For the text-containing cell, return its midpoint in (x, y) coordinate format. 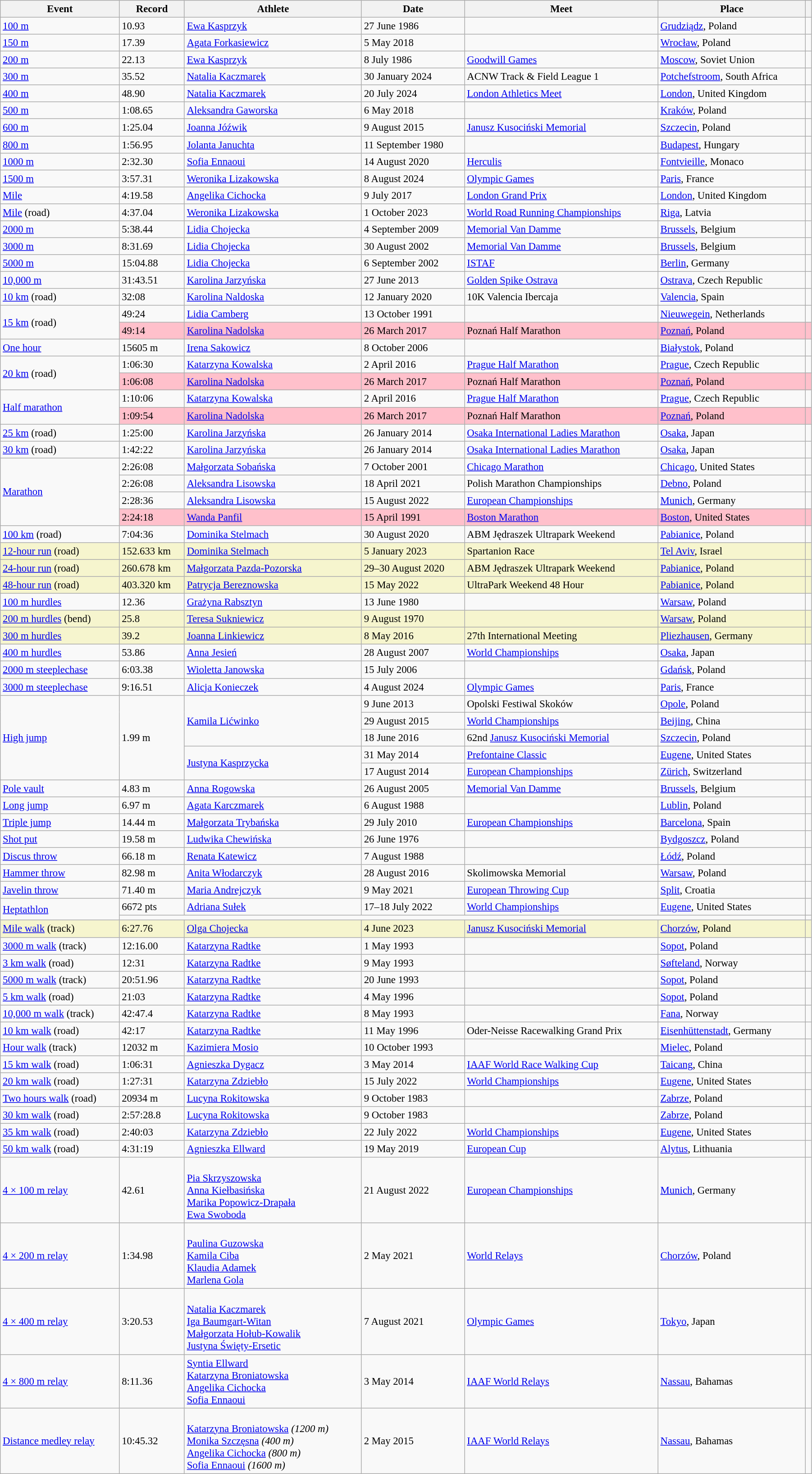
Pia SkrzyszowskaAnna KiełbasińskaMarika Popowicz-DrapałaEwa Swoboda (273, 1190)
Sofia Ennaoui (273, 161)
Opole, Poland (732, 704)
19.58 m (152, 839)
Golden Spike Ostrava (561, 280)
Wanda Panfil (273, 517)
14.44 m (152, 822)
12 January 2020 (413, 297)
Paulina GuzowskaKamila CibaKlaudia AdamekMarlena Gola (273, 1256)
Fana, Norway (732, 1014)
27 June 1986 (413, 26)
1:06:31 (152, 1064)
Maria Andrejczyk (273, 890)
42:17 (152, 1030)
Agnieszka Ellward (273, 1149)
Aleksandra Gaworska (273, 110)
2:40:03 (152, 1132)
20 km walk (road) (60, 1081)
19 May 2019 (413, 1149)
10.93 (152, 26)
15 July 2022 (413, 1081)
20 km (road) (60, 373)
9 May 2021 (413, 890)
600 m (60, 128)
29 August 2015 (413, 721)
6:03.38 (152, 670)
42:47.4 (152, 1014)
15 km walk (road) (60, 1064)
5000 m walk (track) (60, 980)
100 m hurdles (60, 602)
Bydgoszcz, Poland (732, 839)
152.633 km (152, 551)
Angelika Cichocka (273, 195)
1:06:30 (152, 365)
49:14 (152, 331)
5 May 2018 (413, 43)
6 August 1988 (413, 806)
12:16.00 (152, 946)
Long jump (60, 806)
Valencia, Spain (732, 297)
22.13 (152, 60)
Javelin throw (60, 890)
4 × 800 m relay (60, 1381)
30 January 2024 (413, 77)
London Grand Prix (561, 195)
2 May 2021 (413, 1256)
4 May 1996 (413, 997)
Patrycja Bereznowska (273, 585)
Mile (60, 195)
Opolski Festiwal Skoków (561, 704)
150 m (60, 43)
5:38.44 (152, 229)
Debno, Poland (732, 484)
100 m (60, 26)
Chicago Marathon (561, 467)
9 May 1993 (413, 963)
Anna Rogowska (273, 788)
IAAF World Race Walking Cup (561, 1064)
World Road Running Championships (561, 212)
6:27.76 (152, 929)
Beijing, China (732, 721)
Karolina Naldoska (273, 297)
Ludwika Chewińska (273, 839)
Anna Jesień (273, 653)
15 April 1991 (413, 517)
Wrocław, Poland (732, 43)
2000 m steeplechase (60, 670)
Shot put (60, 839)
Agata Karczmarek (273, 806)
8 August 2024 (413, 179)
Kazimiera Mosio (273, 1048)
10 km (road) (60, 297)
20 July 2024 (413, 94)
400 m (60, 94)
6 September 2002 (413, 263)
300 m hurdles (60, 636)
Gdańsk, Poland (732, 670)
400 m hurdles (60, 653)
14 August 2020 (413, 161)
8 May 2016 (413, 636)
48.90 (152, 94)
Søfteland, Norway (732, 963)
2:32.30 (152, 161)
5 km walk (road) (60, 997)
4 × 200 m relay (60, 1256)
Heptathlon (60, 909)
ISTAF (561, 263)
Record (152, 9)
3000 m walk (track) (60, 946)
3:20.53 (152, 1322)
Adriana Sułek (273, 907)
2 May 2015 (413, 1441)
1000 m (60, 161)
8:31.69 (152, 246)
Oder-Neisse Racewalking Grand Prix (561, 1030)
Taicang, China (732, 1064)
6 May 2018 (413, 110)
Grudziądz, Poland (732, 26)
15 May 2022 (413, 585)
Małgorzata Trybańska (273, 822)
10,000 m walk (track) (60, 1014)
7:04:36 (152, 534)
4.83 m (152, 788)
17 August 2014 (413, 772)
200 m (60, 60)
Białystok, Poland (732, 348)
4:31:19 (152, 1149)
8 July 1986 (413, 60)
1:08.65 (152, 110)
Barcelona, Spain (732, 822)
Łódź, Poland (732, 856)
100 km (road) (60, 534)
World Relays (561, 1256)
260.678 km (152, 568)
Marathon (60, 492)
Herculis (561, 161)
200 m hurdles (bend) (60, 619)
6.97 m (152, 806)
Małgorzata Sobańska (273, 467)
12.36 (152, 602)
Event (60, 9)
500 m (60, 110)
9 August 1970 (413, 619)
One hour (60, 348)
1:34.98 (152, 1256)
Split, Croatia (732, 890)
35 km walk (road) (60, 1132)
1:10:06 (152, 399)
Triple jump (60, 822)
2:57:28.8 (152, 1115)
9:16.51 (152, 687)
1:09:54 (152, 416)
21 August 2022 (413, 1190)
Goodwill Games (561, 60)
11 May 1996 (413, 1030)
4:19.58 (152, 195)
10,000 m (60, 280)
1:25.04 (152, 128)
10 km walk (road) (60, 1030)
Riga, Latvia (732, 212)
Grażyna Rabsztyn (273, 602)
3000 m (60, 246)
71.40 m (152, 890)
20 June 1993 (413, 980)
20934 m (152, 1099)
27 June 2013 (413, 280)
Meet (561, 9)
2000 m (60, 229)
Pole vault (60, 788)
1:42:22 (152, 449)
Nieuwegein, Netherlands (732, 314)
Joanna Jóźwik (273, 128)
39.2 (152, 636)
9 July 2017 (413, 195)
12032 m (152, 1048)
1:06:08 (152, 382)
42.61 (152, 1190)
21:03 (152, 997)
Discus throw (60, 856)
4 × 400 m relay (60, 1322)
Olga Chojecka (273, 929)
9 August 2015 (413, 128)
1:25:00 (152, 433)
10K Valencia Ibercaja (561, 297)
1 October 2023 (413, 212)
Half marathon (60, 407)
17.39 (152, 43)
29 July 2010 (413, 822)
Polish Marathon Championships (561, 484)
1 May 1993 (413, 946)
Irena Sakowicz (273, 348)
Alicja Konieczek (273, 687)
13 October 1991 (413, 314)
Kraków, Poland (732, 110)
18 April 2021 (413, 484)
13 June 1980 (413, 602)
Two hours walk (road) (60, 1099)
Budapest, Hungary (732, 145)
Hammer throw (60, 873)
Boston Marathon (561, 517)
UltraPark Weekend 48 Hour (561, 585)
49:24 (152, 314)
4:37.04 (152, 212)
800 m (60, 145)
25.8 (152, 619)
32:08 (152, 297)
30 August 2020 (413, 534)
Chicago, United States (732, 467)
Joanna Linkiewicz (273, 636)
European Cup (561, 1149)
Mile walk (track) (60, 929)
1500 m (60, 179)
10 October 1993 (413, 1048)
27th International Meeting (561, 636)
Hour walk (track) (60, 1048)
62nd Janusz Kusociński Memorial (561, 737)
82.98 m (152, 873)
Ostrava, Czech Republic (732, 280)
Potchefstroom, South Africa (732, 77)
Boston, United States (732, 517)
3 km walk (road) (60, 963)
26 August 2005 (413, 788)
29–30 August 2020 (413, 568)
Moscow, Soviet Union (732, 60)
Kamila Lićwinko (273, 720)
Anita Włodarczyk (273, 873)
Tel Aviv, Israel (732, 551)
15 July 2006 (413, 670)
9 June 2013 (413, 704)
Renata Katewicz (273, 856)
Pliezhausen, Germany (732, 636)
22 July 2022 (413, 1132)
1.99 m (152, 737)
Mielec, Poland (732, 1048)
7 October 2001 (413, 467)
Alytus, Lithuania (732, 1149)
5 January 2023 (413, 551)
Tokyo, Japan (732, 1322)
European Throwing Cup (561, 890)
3:57.31 (152, 179)
18 June 2016 (413, 737)
Lidia Camberg (273, 314)
7 August 2021 (413, 1322)
28 August 2007 (413, 653)
8 October 2006 (413, 348)
Zürich, Switzerland (732, 772)
High jump (60, 737)
10:45.32 (152, 1441)
12:31 (152, 963)
48-hour run (road) (60, 585)
15:04.88 (152, 263)
Eisenhüttenstadt, Germany (732, 1030)
Małgorzata Pazda-Pozorska (273, 568)
Skolimowska Memorial (561, 873)
London Athletics Meet (561, 94)
30 August 2002 (413, 246)
15 August 2022 (413, 500)
30 km (road) (60, 449)
26 June 1976 (413, 839)
25 km (road) (60, 433)
Spartanion Race (561, 551)
Syntia EllwardKatarzyna BroniatowskaAngelika CichockaSofia Ennaoui (273, 1381)
Agnieszka Dygacz (273, 1064)
Prefontaine Classic (561, 755)
5000 m (60, 263)
17–18 July 2022 (413, 907)
Natalia KaczmarekIga Baumgart-WitanMałgorzata Hołub-KowalikJustyna Święty-Ersetic (273, 1322)
300 m (60, 77)
50 km walk (road) (60, 1149)
12-hour run (road) (60, 551)
8 May 1993 (413, 1014)
Athlete (273, 9)
Berlin, Germany (732, 263)
2:28:36 (152, 500)
4 × 100 m relay (60, 1190)
53.86 (152, 653)
Fontvieille, Monaco (732, 161)
66.18 m (152, 856)
28 August 2016 (413, 873)
31 May 2014 (413, 755)
15605 m (152, 348)
2:24:18 (152, 517)
24-hour run (road) (60, 568)
Distance medley relay (60, 1441)
Teresa Sukniewicz (273, 619)
403.320 km (152, 585)
11 September 1980 (413, 145)
31:43.51 (152, 280)
8:11.36 (152, 1381)
4 August 2024 (413, 687)
3000 m steeplechase (60, 687)
ACNW Track & Field League 1 (561, 77)
Justyna Kasprzycka (273, 763)
30 km walk (road) (60, 1115)
15 km (road) (60, 323)
7 August 1988 (413, 856)
6672 pts (152, 907)
35.52 (152, 77)
Place (732, 9)
Agata Forkasiewicz (273, 43)
4 September 2009 (413, 229)
Katarzyna Broniatowska (1200 m)Monika Szczęsna (400 m)Angelika Cichocka (800 m)Sofia Ennaoui (1600 m) (273, 1441)
Lublin, Poland (732, 806)
20:51.96 (152, 980)
Jolanta Januchta (273, 145)
1:27:31 (152, 1081)
4 June 2023 (413, 929)
1:56.95 (152, 145)
Wioletta Janowska (273, 670)
Date (413, 9)
Mile (road) (60, 212)
